Find where the given text appears and provide that cell's center as [x, y] coordinate. 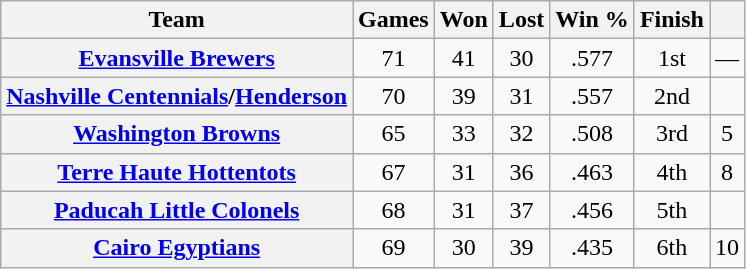
Cairo Egyptians [177, 248]
.508 [592, 134]
10 [728, 248]
67 [394, 172]
.456 [592, 210]
Nashville Centennials/Henderson [177, 96]
— [728, 58]
33 [464, 134]
Lost [521, 20]
69 [394, 248]
Washington Browns [177, 134]
.557 [592, 96]
.435 [592, 248]
70 [394, 96]
68 [394, 210]
.463 [592, 172]
32 [521, 134]
Win % [592, 20]
Paducah Little Colonels [177, 210]
1st [672, 58]
71 [394, 58]
5th [672, 210]
65 [394, 134]
41 [464, 58]
Terre Haute Hottentots [177, 172]
4th [672, 172]
3rd [672, 134]
6th [672, 248]
Evansville Brewers [177, 58]
36 [521, 172]
Team [177, 20]
Games [394, 20]
Won [464, 20]
37 [521, 210]
5 [728, 134]
2nd [672, 96]
8 [728, 172]
Finish [672, 20]
.577 [592, 58]
